Return [X, Y] of the center of cell containing provided text 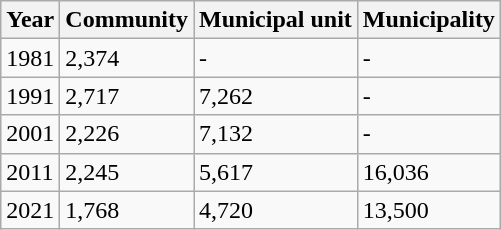
2021 [30, 210]
13,500 [428, 210]
1981 [30, 58]
2,717 [127, 96]
2,245 [127, 172]
2,226 [127, 134]
Municipal unit [276, 20]
2,374 [127, 58]
7,132 [276, 134]
16,036 [428, 172]
1,768 [127, 210]
Municipality [428, 20]
5,617 [276, 172]
Year [30, 20]
7,262 [276, 96]
1991 [30, 96]
4,720 [276, 210]
Community [127, 20]
2011 [30, 172]
2001 [30, 134]
